From the cell containing the given text, extract its center point as [x, y] coordinate. 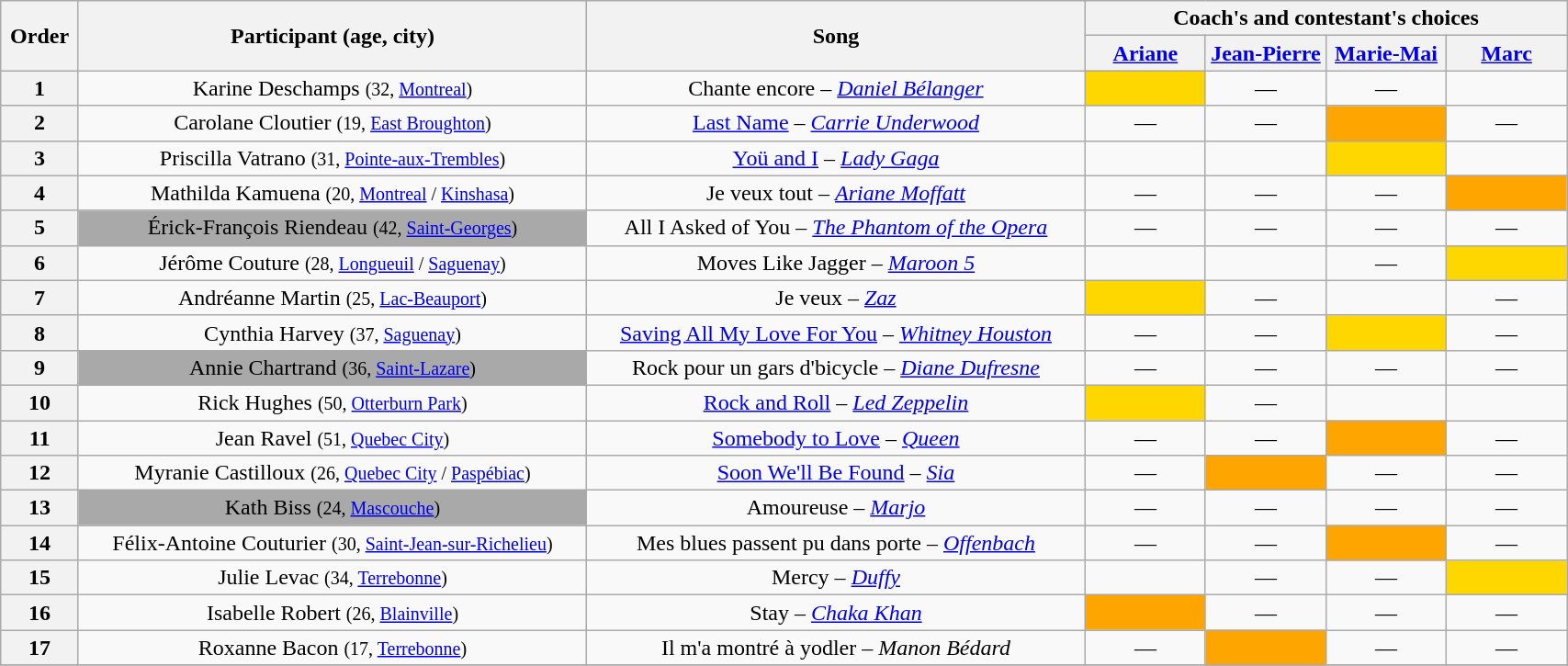
Moves Like Jagger – Maroon 5 [836, 263]
Julie Levac (34, Terrebonne) [333, 578]
3 [40, 158]
Song [836, 36]
5 [40, 228]
8 [40, 333]
7 [40, 298]
Mathilda Kamuena (20, Montreal / Kinshasa) [333, 193]
Chante encore – Daniel Bélanger [836, 88]
Rick Hughes (50, Otterburn Park) [333, 402]
Je veux – Zaz [836, 298]
Mes blues passent pu dans porte – Offenbach [836, 543]
9 [40, 367]
17 [40, 648]
Ariane [1145, 53]
Cynthia Harvey (37, Saguenay) [333, 333]
Je veux tout – Ariane Moffatt [836, 193]
Kath Biss (24, Mascouche) [333, 508]
Priscilla Vatrano (31, Pointe-aux-Trembles) [333, 158]
Annie Chartrand (36, Saint-Lazare) [333, 367]
Yoü and I – Lady Gaga [836, 158]
Mercy – Duffy [836, 578]
4 [40, 193]
10 [40, 402]
Marie-Mai [1387, 53]
Soon We'll Be Found – Sia [836, 473]
Karine Deschamps (32, Montreal) [333, 88]
Roxanne Bacon (17, Terrebonne) [333, 648]
Myranie Castilloux (26, Quebec City / Paspébiac) [333, 473]
Isabelle Robert (26, Blainville) [333, 613]
Coach's and contestant's choices [1325, 18]
Somebody to Love – Queen [836, 438]
Stay – Chaka Khan [836, 613]
Érick-François Riendeau (42, Saint-Georges) [333, 228]
1 [40, 88]
Participant (age, city) [333, 36]
Jérôme Couture (28, Longueuil / Saguenay) [333, 263]
13 [40, 508]
Amoureuse – Marjo [836, 508]
Félix-Antoine Couturier (30, Saint-Jean-sur-Richelieu) [333, 543]
11 [40, 438]
All I Asked of You – The Phantom of the Opera [836, 228]
Jean-Pierre [1266, 53]
15 [40, 578]
Order [40, 36]
Saving All My Love For You – Whitney Houston [836, 333]
6 [40, 263]
Rock pour un gars d'bicycle – Diane Dufresne [836, 367]
Il m'a montré à yodler – Manon Bédard [836, 648]
Andréanne Martin (25, Lac-Beauport) [333, 298]
14 [40, 543]
Jean Ravel (51, Quebec City) [333, 438]
Rock and Roll – Led Zeppelin [836, 402]
Carolane Cloutier (19, East Broughton) [333, 123]
2 [40, 123]
16 [40, 613]
12 [40, 473]
Last Name – Carrie Underwood [836, 123]
Marc [1506, 53]
